Capture the cell that displays the provided text and extract its [x, y] central coordinate. 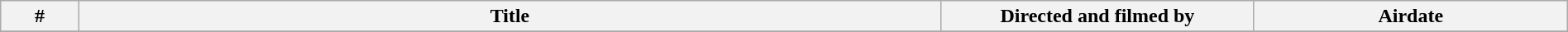
# [40, 16]
Directed and filmed by [1097, 16]
Airdate [1411, 16]
Title [509, 16]
